Scan for the cell matching the given text and deliver its (x, y) coordinate at center. 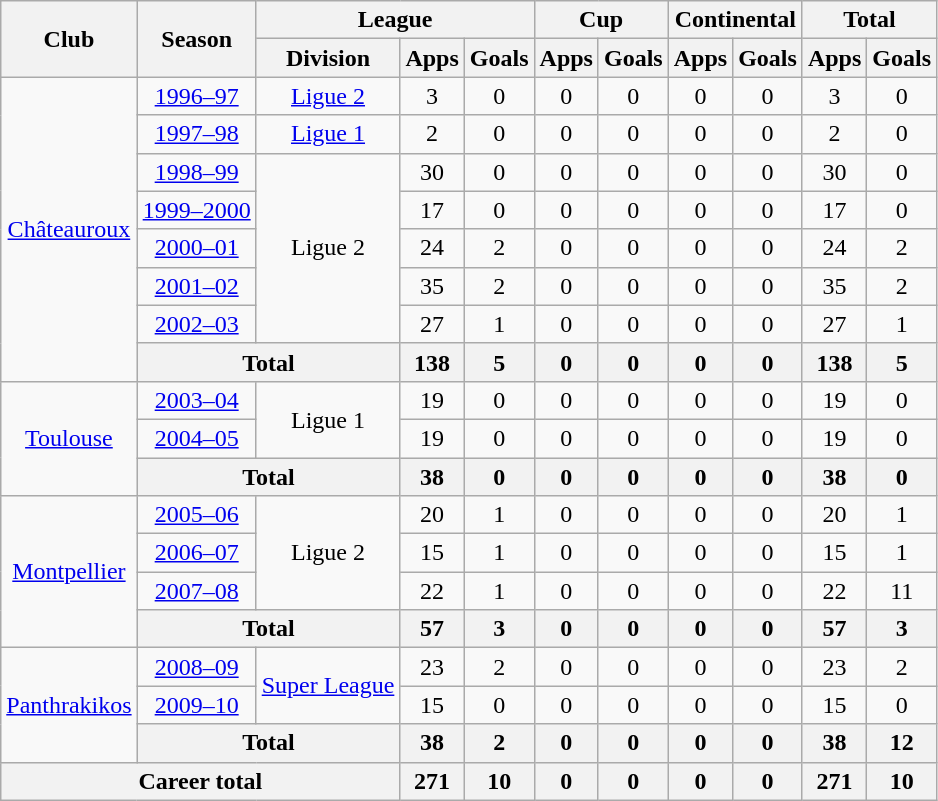
2005–06 (196, 515)
12 (902, 743)
Club (69, 39)
2003–04 (196, 400)
Cup (601, 20)
2000–01 (196, 248)
Châteauroux (69, 229)
2006–07 (196, 553)
1999–2000 (196, 210)
Montpellier (69, 572)
2007–08 (196, 591)
Division (328, 58)
Season (196, 39)
League (395, 20)
1996–97 (196, 96)
Toulouse (69, 438)
Continental (735, 20)
2009–10 (196, 705)
1998–99 (196, 172)
2001–02 (196, 286)
2008–09 (196, 667)
Super League (328, 686)
Career total (200, 781)
Panthrakikos (69, 705)
1997–98 (196, 134)
11 (902, 591)
2004–05 (196, 438)
2002–03 (196, 324)
